Output the (x, y) coordinate of the center of the cell containing the given text.  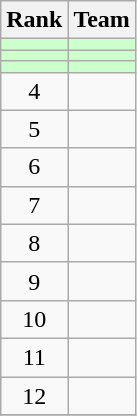
7 (34, 205)
Rank (34, 20)
10 (34, 319)
8 (34, 243)
4 (34, 91)
Team (102, 20)
5 (34, 129)
11 (34, 357)
12 (34, 395)
6 (34, 167)
9 (34, 281)
